Determine the (X, Y) coordinate at the center of the cell enclosing the given text.  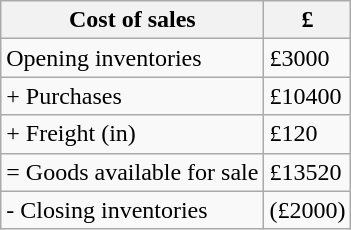
£3000 (308, 58)
- Closing inventories (132, 210)
£10400 (308, 96)
Opening inventories (132, 58)
+ Freight (in) (132, 134)
Cost of sales (132, 20)
= Goods available for sale (132, 172)
(£2000) (308, 210)
£120 (308, 134)
£ (308, 20)
+ Purchases (132, 96)
£13520 (308, 172)
